Detect which cell encompasses the target text, then output its [X, Y] center coordinate. 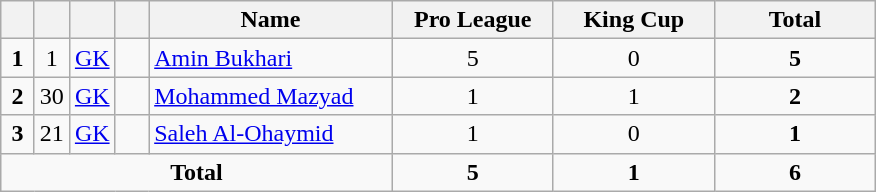
Amin Bukhari [271, 58]
Pro League [472, 20]
Name [271, 20]
6 [794, 172]
30 [52, 96]
Mohammed Mazyad [271, 96]
King Cup [634, 20]
21 [52, 134]
3 [18, 134]
Saleh Al-Ohaymid [271, 134]
